Return [x, y] of the center of cell containing provided text 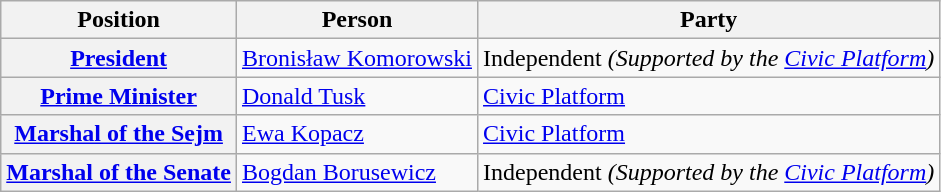
Marshal of the Sejm [119, 134]
Bronisław Komorowski [356, 58]
Person [356, 20]
Donald Tusk [356, 96]
President [119, 58]
Bogdan Borusewicz [356, 172]
Position [119, 20]
Prime Minister [119, 96]
Party [709, 20]
Ewa Kopacz [356, 134]
Marshal of the Senate [119, 172]
